Scan for the cell matching the given text and deliver its [X, Y] coordinate at center. 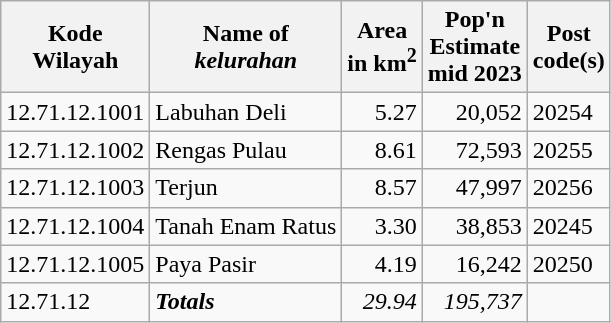
16,242 [474, 264]
20245 [568, 226]
8.57 [382, 188]
38,853 [474, 226]
12.71.12.1003 [76, 188]
Name of kelurahan [246, 47]
195,737 [474, 302]
Area in km2 [382, 47]
4.19 [382, 264]
8.61 [382, 150]
20255 [568, 150]
5.27 [382, 112]
20,052 [474, 112]
12.71.12.1001 [76, 112]
72,593 [474, 150]
47,997 [474, 188]
20250 [568, 264]
KodeWilayah [76, 47]
12.71.12.1005 [76, 264]
Tanah Enam Ratus [246, 226]
3.30 [382, 226]
Rengas Pulau [246, 150]
20256 [568, 188]
29.94 [382, 302]
Terjun [246, 188]
Pop'nEstimatemid 2023 [474, 47]
Paya Pasir [246, 264]
12.71.12.1004 [76, 226]
Labuhan Deli [246, 112]
20254 [568, 112]
Totals [246, 302]
12.71.12.1002 [76, 150]
12.71.12 [76, 302]
Postcode(s) [568, 47]
